Search for the cell housing the specified text and yield its (x, y) center coordinate. 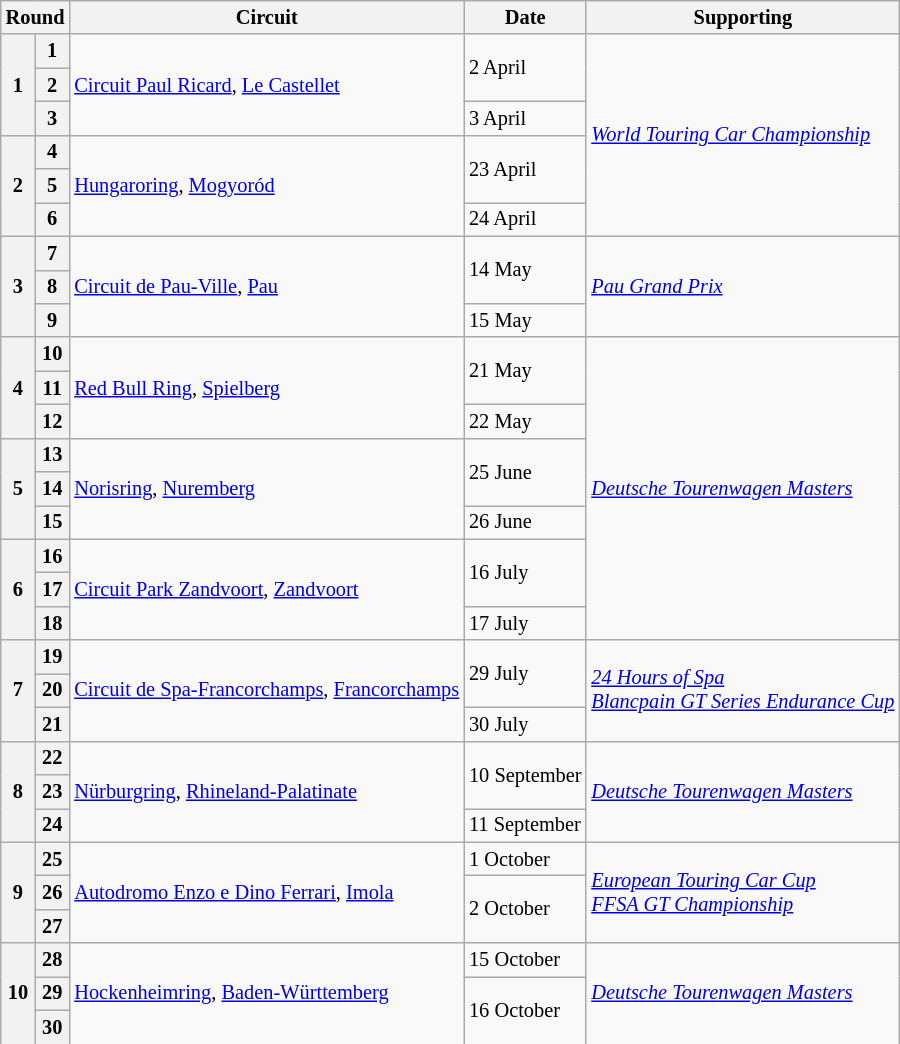
17 (52, 589)
World Touring Car Championship (742, 135)
11 (52, 388)
Circuit Paul Ricard, Le Castellet (266, 84)
16 October (525, 1010)
24 Hours of Spa Blancpain GT Series Endurance Cup (742, 690)
30 July (525, 724)
29 July (525, 674)
Red Bull Ring, Spielberg (266, 388)
14 (52, 489)
25 (52, 859)
23 (52, 791)
24 (52, 825)
22 (52, 758)
14 May (525, 270)
10 September (525, 774)
3 April (525, 118)
28 (52, 960)
Nürburgring, Rhineland-Palatinate (266, 792)
13 (52, 455)
1 October (525, 859)
29 (52, 993)
22 May (525, 421)
Circuit Park Zandvoort, Zandvoort (266, 590)
25 June (525, 472)
Pau Grand Prix (742, 286)
19 (52, 657)
Norisring, Nuremberg (266, 488)
Round (36, 17)
Circuit de Spa-Francorchamps, Francorchamps (266, 690)
Circuit de Pau-Ville, Pau (266, 286)
11 September (525, 825)
16 July (525, 572)
15 May (525, 320)
18 (52, 623)
2 April (525, 68)
26 June (525, 522)
Supporting (742, 17)
Circuit (266, 17)
21 May (525, 370)
21 (52, 724)
Autodromo Enzo e Dino Ferrari, Imola (266, 892)
Date (525, 17)
26 (52, 892)
20 (52, 690)
16 (52, 556)
15 October (525, 960)
2 October (525, 908)
Hockenheimring, Baden-Württemberg (266, 994)
24 April (525, 219)
30 (52, 1027)
European Touring Car CupFFSA GT Championship (742, 892)
15 (52, 522)
23 April (525, 168)
Hungaroring, Mogyoród (266, 186)
12 (52, 421)
27 (52, 926)
17 July (525, 623)
